For the text-containing cell, return its midpoint in [x, y] coordinate format. 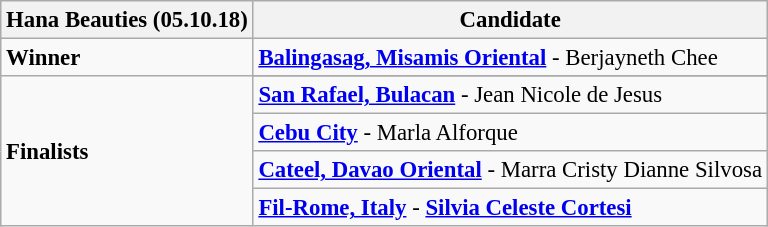
San Rafael, Bulacan - Jean Nicole de Jesus [510, 95]
Fil-Rome, Italy - Silvia Celeste Cortesi [510, 208]
Finalists [127, 151]
Hana Beauties (05.10.18) [127, 20]
Balingasag, Misamis Oriental - Berjayneth Chee [510, 58]
Candidate [510, 20]
Cebu City - Marla Alforque [510, 133]
Winner [127, 58]
Cateel, Davao Oriental - Marra Cristy Dianne Silvosa [510, 170]
